Detect which cell encompasses the target text, then output its (X, Y) center coordinate. 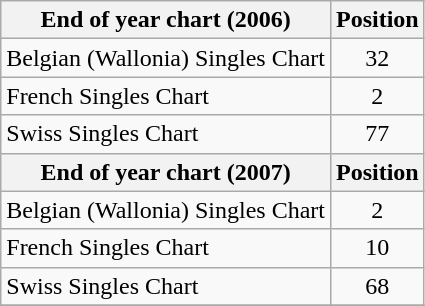
68 (377, 286)
10 (377, 248)
End of year chart (2006) (166, 20)
End of year chart (2007) (166, 172)
32 (377, 58)
77 (377, 134)
